Search for the cell housing the specified text and yield its [X, Y] center coordinate. 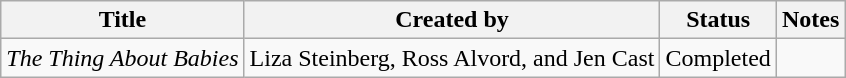
Notes [810, 20]
Created by [452, 20]
Liza Steinberg, Ross Alvord, and Jen Cast [452, 58]
Completed [718, 58]
The Thing About Babies [122, 58]
Status [718, 20]
Title [122, 20]
